Output the [x, y] coordinate of the center of the cell containing the given text.  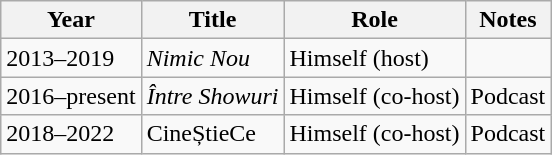
2016–present [71, 96]
Himself (host) [374, 58]
2013–2019 [71, 58]
Role [374, 20]
Nimic Nou [212, 58]
Year [71, 20]
2018–2022 [71, 134]
CineȘtieCe [212, 134]
Notes [508, 20]
Între Showuri [212, 96]
Title [212, 20]
